Extract the (x, y) coordinate from the center of the cell holding the provided text.  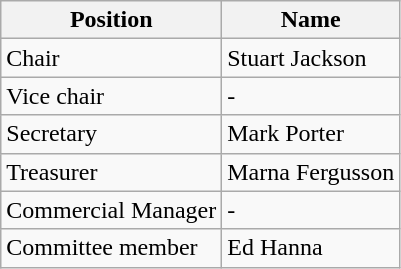
Chair (112, 58)
Marna Fergusson (311, 172)
Vice chair (112, 96)
Position (112, 20)
Committee member (112, 248)
Ed Hanna (311, 248)
Secretary (112, 134)
Stuart Jackson (311, 58)
Name (311, 20)
Treasurer (112, 172)
Commercial Manager (112, 210)
Mark Porter (311, 134)
